Identify which cell holds the provided text, then report its (x, y) central coordinate. 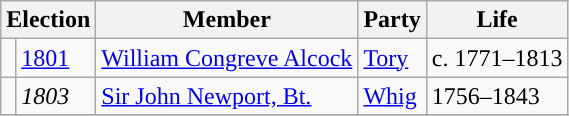
c. 1771–1813 (497, 58)
Party (392, 20)
Whig (392, 96)
Member (227, 20)
Life (497, 20)
Sir John Newport, Bt. (227, 96)
1756–1843 (497, 96)
Election (48, 20)
William Congreve Alcock (227, 58)
1801 (56, 58)
1803 (56, 96)
Tory (392, 58)
